Search for the cell housing the specified text and yield its (X, Y) center coordinate. 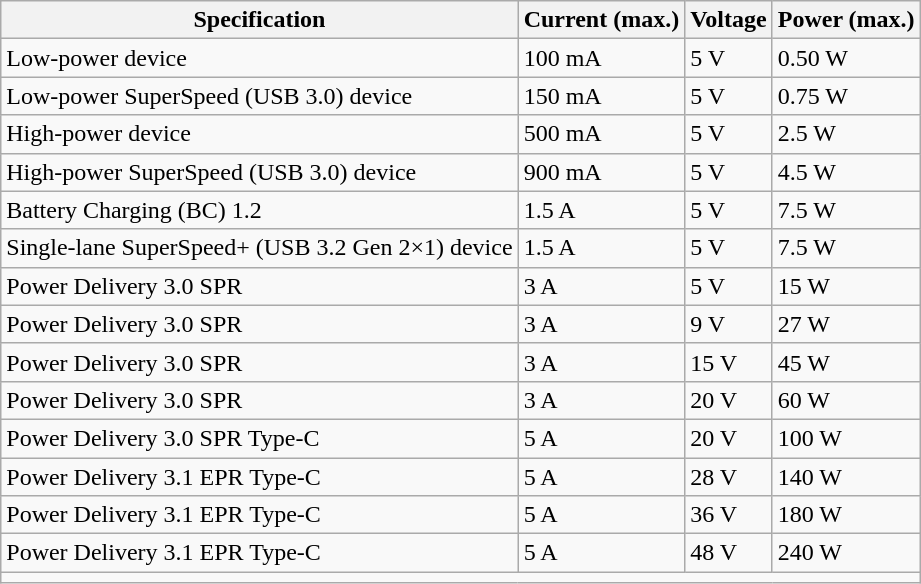
2.5 W (846, 134)
900 mA (602, 172)
15 V (729, 362)
140 W (846, 477)
9 V (729, 324)
Battery Charging (BC) 1.2 (260, 210)
28 V (729, 477)
48 V (729, 553)
150 mA (602, 96)
Low-power SuperSpeed (USB 3.0) device (260, 96)
High-power device (260, 134)
0.50 W (846, 58)
36 V (729, 515)
240 W (846, 553)
Low-power device (260, 58)
100 W (846, 438)
0.75 W (846, 96)
Voltage (729, 20)
Single-lane SuperSpeed+ (USB 3.2 Gen 2×1) device (260, 248)
500 mA (602, 134)
Power (max.) (846, 20)
100 mA (602, 58)
15 W (846, 286)
Current (max.) (602, 20)
Power Delivery 3.0 SPR Type-C (260, 438)
4.5 W (846, 172)
45 W (846, 362)
Specification (260, 20)
High-power SuperSpeed (USB 3.0) device (260, 172)
27 W (846, 324)
60 W (846, 400)
180 W (846, 515)
